Search for the cell housing the specified text and yield its (x, y) center coordinate. 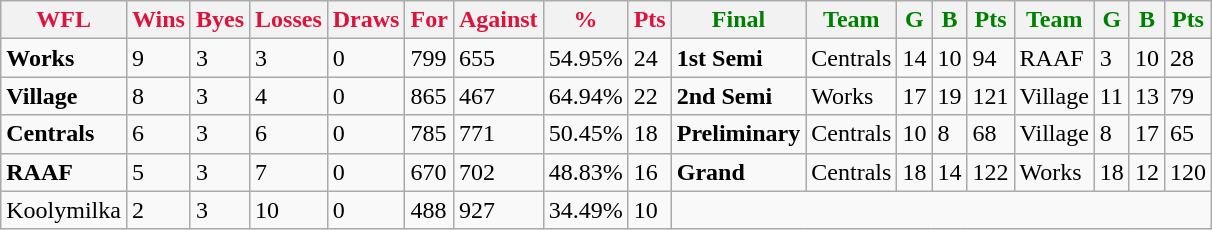
94 (990, 58)
For (429, 20)
Preliminary (738, 134)
702 (498, 172)
2 (158, 210)
11 (1112, 96)
122 (990, 172)
9 (158, 58)
34.49% (586, 210)
799 (429, 58)
4 (289, 96)
2nd Semi (738, 96)
121 (990, 96)
Byes (220, 20)
16 (650, 172)
785 (429, 134)
19 (950, 96)
670 (429, 172)
Draws (366, 20)
24 (650, 58)
Losses (289, 20)
927 (498, 210)
68 (990, 134)
488 (429, 210)
22 (650, 96)
79 (1188, 96)
Wins (158, 20)
655 (498, 58)
7 (289, 172)
1st Semi (738, 58)
865 (429, 96)
120 (1188, 172)
Grand (738, 172)
50.45% (586, 134)
28 (1188, 58)
Against (498, 20)
Koolymilka (64, 210)
48.83% (586, 172)
5 (158, 172)
13 (1146, 96)
WFL (64, 20)
54.95% (586, 58)
467 (498, 96)
% (586, 20)
65 (1188, 134)
Final (738, 20)
771 (498, 134)
64.94% (586, 96)
12 (1146, 172)
